Output the [X, Y] coordinate of the center of the cell containing the given text.  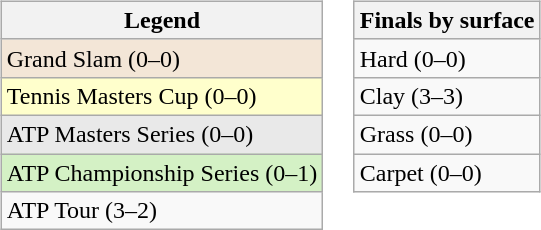
Grand Slam (0–0) [162, 58]
Tennis Masters Cup (0–0) [162, 96]
Legend [162, 20]
ATP Tour (3–2) [162, 211]
Carpet (0–0) [447, 173]
Grass (0–0) [447, 134]
Clay (3–3) [447, 96]
ATP Masters Series (0–0) [162, 134]
ATP Championship Series (0–1) [162, 173]
Finals by surface [447, 20]
Hard (0–0) [447, 58]
